Determine the [x, y] coordinate at the center of the cell enclosing the given text.  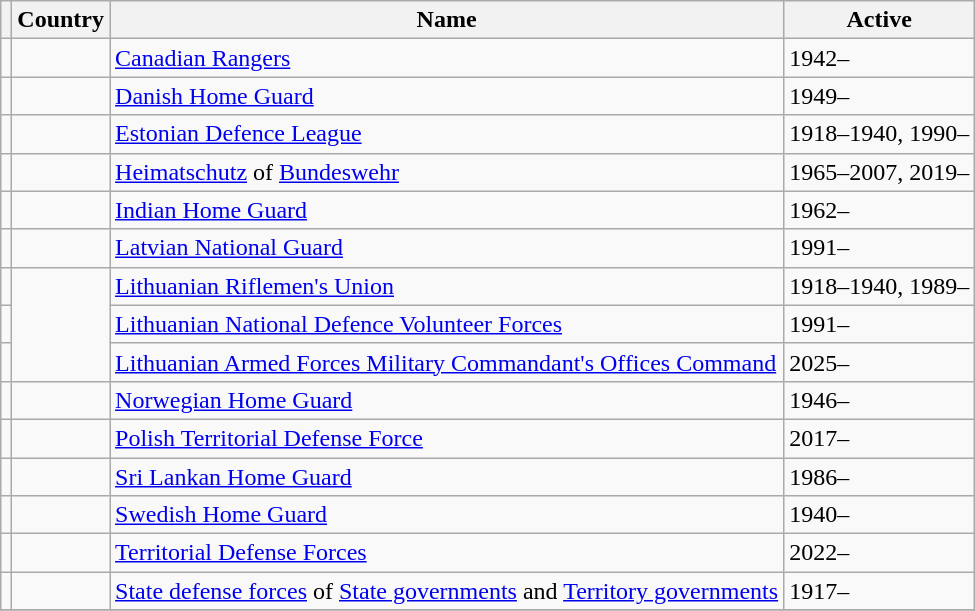
State defense forces of State governments and Territory governments [447, 591]
Norwegian Home Guard [447, 400]
Country [61, 20]
1917– [880, 591]
1918–1940, 1990– [880, 134]
2017– [880, 438]
Estonian Defence League [447, 134]
1949– [880, 96]
Canadian Rangers [447, 58]
Lithuanian Armed Forces Military Commandant's Offices Command [447, 362]
Latvian National Guard [447, 248]
1986– [880, 477]
1940– [880, 515]
Indian Home Guard [447, 210]
1942– [880, 58]
1918–1940, 1989– [880, 286]
Heimatschutz of Bundeswehr [447, 172]
1946– [880, 400]
1962– [880, 210]
2022– [880, 553]
Swedish Home Guard [447, 515]
Name [447, 20]
1965–2007, 2019– [880, 172]
Sri Lankan Home Guard [447, 477]
Danish Home Guard [447, 96]
Lithuanian National Defence Volunteer Forces [447, 324]
Territorial Defense Forces [447, 553]
2025– [880, 362]
Lithuanian Riflemen's Union [447, 286]
Active [880, 20]
Polish Territorial Defense Force [447, 438]
